Locate the cell with the specified text and output its (x, y) center coordinate. 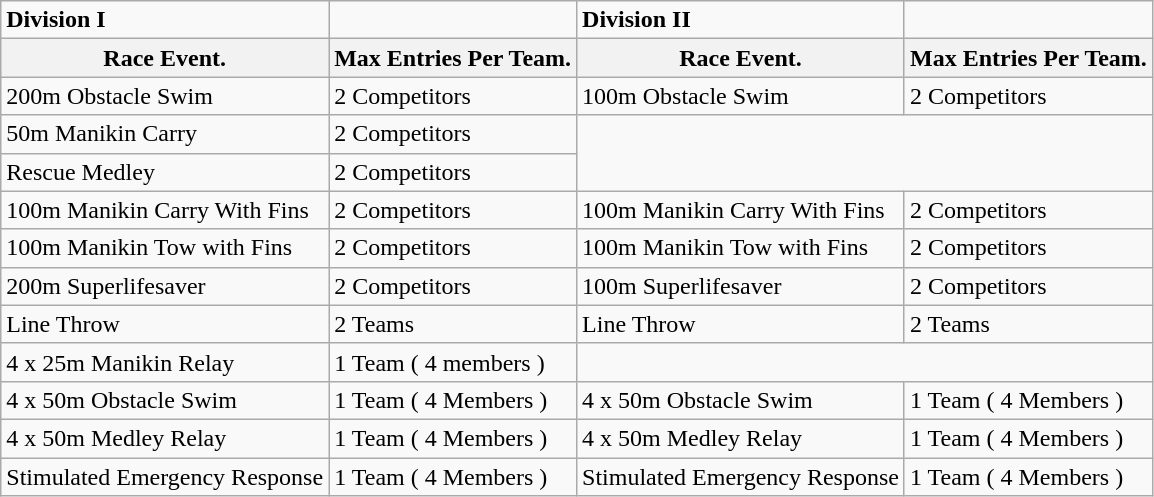
100m Superlifesaver (741, 286)
50m Manikin Carry (165, 134)
Division I (165, 20)
200m Superlifesaver (165, 286)
1 Team ( 4 members ) (453, 362)
Division II (741, 20)
200m Obstacle Swim (165, 96)
Rescue Medley (165, 172)
4 x 25m Manikin Relay (165, 362)
100m Obstacle Swim (741, 96)
